Output the [x, y] coordinate of the center of the cell containing the given text.  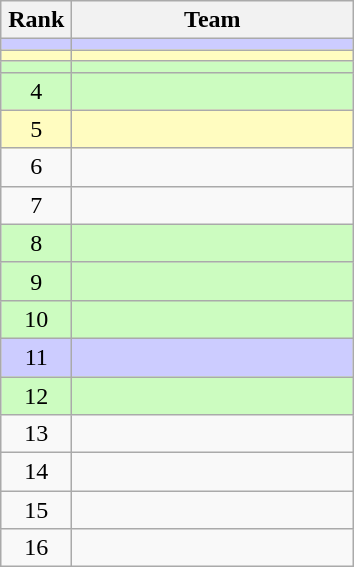
14 [36, 472]
10 [36, 319]
Rank [36, 20]
15 [36, 510]
4 [36, 91]
Team [212, 20]
9 [36, 281]
13 [36, 434]
5 [36, 129]
8 [36, 243]
7 [36, 205]
16 [36, 548]
11 [36, 357]
6 [36, 167]
12 [36, 395]
